Provide the [X, Y] coordinate of the cell's center where the given text is located.  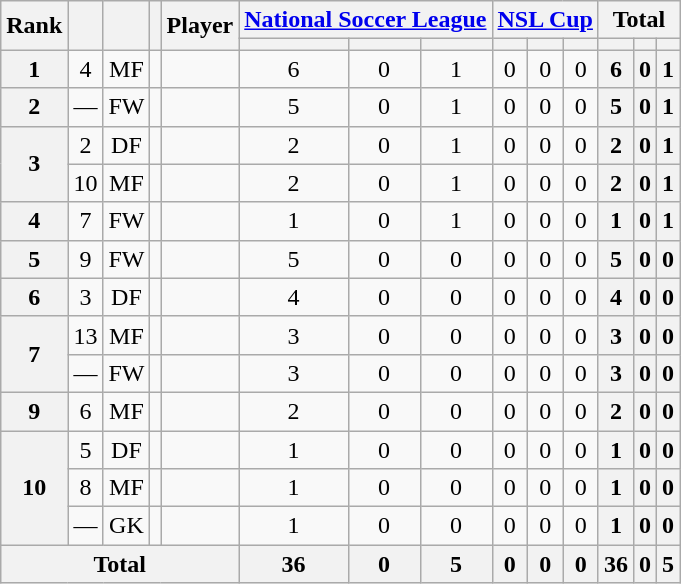
8 [86, 488]
Player [200, 26]
13 [86, 335]
GK [126, 526]
Rank [34, 26]
National Soccer League [366, 20]
NSL Cup [545, 20]
